From the cell containing the given text, extract its center point as [x, y] coordinate. 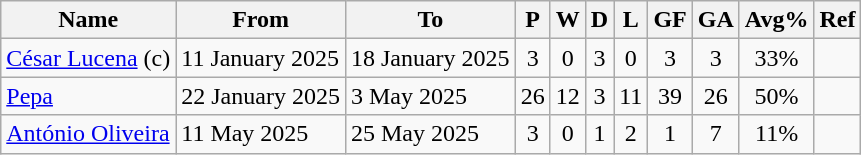
11 May 2025 [261, 134]
From [261, 20]
António Oliveira [88, 134]
GF [670, 20]
GA [716, 20]
P [532, 20]
7 [716, 134]
Avg% [776, 20]
L [631, 20]
D [599, 20]
W [568, 20]
César Lucena (c) [88, 58]
Pepa [88, 96]
50% [776, 96]
11 [631, 96]
12 [568, 96]
22 January 2025 [261, 96]
39 [670, 96]
3 May 2025 [430, 96]
25 May 2025 [430, 134]
Name [88, 20]
11 January 2025 [261, 58]
Ref [838, 20]
11% [776, 134]
2 [631, 134]
33% [776, 58]
18 January 2025 [430, 58]
To [430, 20]
